Return [X, Y] of the center of cell containing provided text 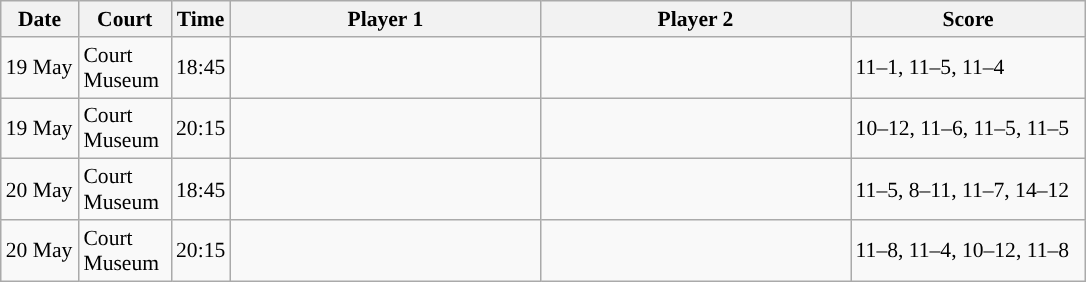
Court [124, 19]
Score [968, 19]
Player 2 [695, 19]
Time [200, 19]
11–5, 8–11, 11–7, 14–12 [968, 190]
Date [40, 19]
11–8, 11–4, 10–12, 11–8 [968, 250]
Player 1 [385, 19]
11–1, 11–5, 11–4 [968, 68]
10–12, 11–6, 11–5, 11–5 [968, 128]
